Search for the cell housing the specified text and yield its [x, y] center coordinate. 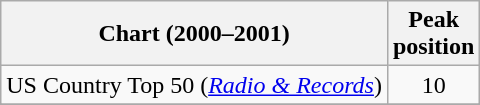
Chart (2000–2001) [194, 34]
Peakposition [433, 34]
10 [433, 85]
US Country Top 50 (Radio & Records) [194, 85]
